Find where the given text appears and provide that cell's center as [x, y] coordinate. 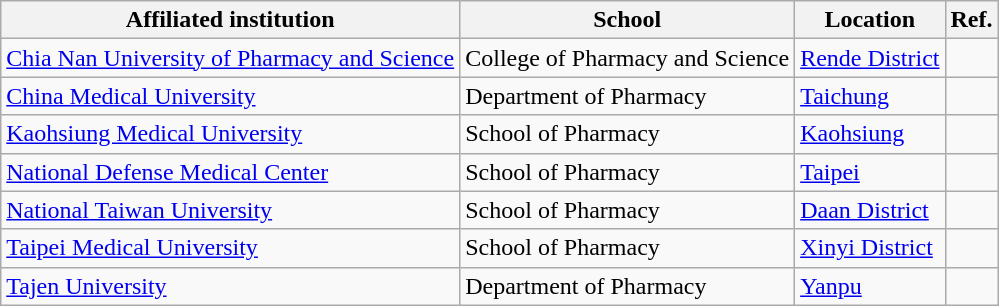
Chia Nan University of Pharmacy and Science [230, 58]
College of Pharmacy and Science [628, 58]
Taichung [870, 96]
Taipei Medical University [230, 248]
Daan District [870, 210]
Xinyi District [870, 248]
School [628, 20]
China Medical University [230, 96]
Kaohsiung [870, 134]
Tajen University [230, 286]
Ref. [972, 20]
Kaohsiung Medical University [230, 134]
Affiliated institution [230, 20]
Location [870, 20]
National Defense Medical Center [230, 172]
Taipei [870, 172]
Yanpu [870, 286]
Rende District [870, 58]
National Taiwan University [230, 210]
